Detect which cell encompasses the target text, then output its (x, y) center coordinate. 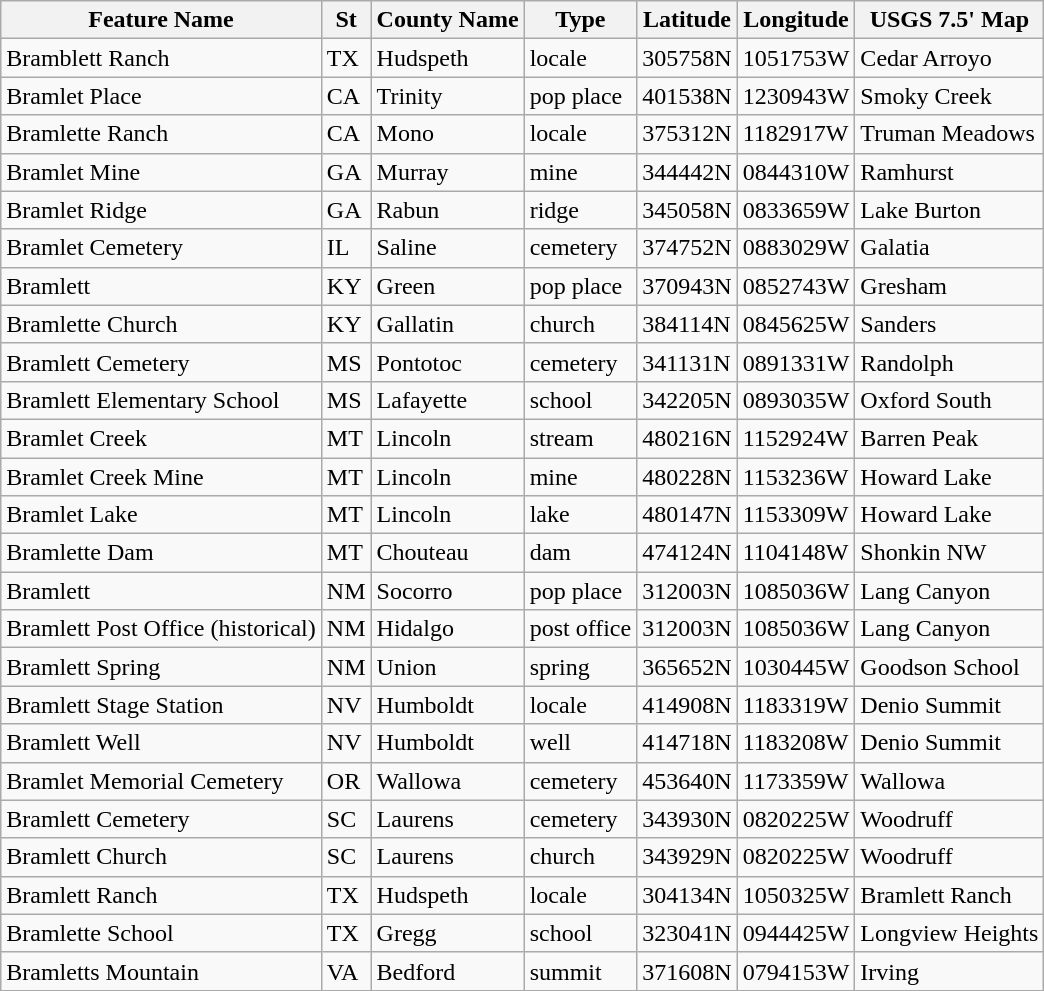
Feature Name (162, 20)
Pontotoc (448, 362)
374752N (687, 248)
Chouteau (448, 553)
summit (580, 971)
Bramlette Dam (162, 553)
Type (580, 20)
480228N (687, 477)
ridge (580, 210)
Saline (448, 248)
Truman Meadows (950, 134)
375312N (687, 134)
County Name (448, 20)
Bramlett Well (162, 743)
0944425W (796, 933)
Irving (950, 971)
401538N (687, 96)
384114N (687, 324)
spring (580, 667)
414908N (687, 705)
Bramlet Creek Mine (162, 477)
stream (580, 438)
0845625W (796, 324)
Lake Burton (950, 210)
Green (448, 286)
well (580, 743)
1030445W (796, 667)
Rabun (448, 210)
Murray (448, 172)
Cedar Arroyo (950, 58)
Gallatin (448, 324)
Goodson School (950, 667)
480216N (687, 438)
dam (580, 553)
480147N (687, 515)
1182917W (796, 134)
Union (448, 667)
1183208W (796, 743)
414718N (687, 743)
1183319W (796, 705)
304134N (687, 895)
Oxford South (950, 400)
343929N (687, 857)
1104148W (796, 553)
Bramlet Lake (162, 515)
0883029W (796, 248)
344442N (687, 172)
VA (346, 971)
1050325W (796, 895)
0893035W (796, 400)
Gresham (950, 286)
Bramlett Elementary School (162, 400)
OR (346, 781)
Mono (448, 134)
342205N (687, 400)
Socorro (448, 591)
Latitude (687, 20)
474124N (687, 553)
Bedford (448, 971)
Bramblett Ranch (162, 58)
Ramhurst (950, 172)
Bramlette School (162, 933)
Shonkin NW (950, 553)
1153236W (796, 477)
Bramlett Church (162, 857)
Bramlet Place (162, 96)
St (346, 20)
0852743W (796, 286)
Hidalgo (448, 629)
Gregg (448, 933)
lake (580, 515)
0833659W (796, 210)
1173359W (796, 781)
Bramlet Mine (162, 172)
Bramlette Ranch (162, 134)
1051753W (796, 58)
341131N (687, 362)
345058N (687, 210)
323041N (687, 933)
Bramlette Church (162, 324)
0891331W (796, 362)
Bramletts Mountain (162, 971)
Bramlet Ridge (162, 210)
Bramlett Spring (162, 667)
Longview Heights (950, 933)
Bramlet Cemetery (162, 248)
1230943W (796, 96)
Barren Peak (950, 438)
453640N (687, 781)
0794153W (796, 971)
1153309W (796, 515)
Bramlet Creek (162, 438)
305758N (687, 58)
Trinity (448, 96)
Randolph (950, 362)
0844310W (796, 172)
Bramlett Post Office (historical) (162, 629)
343930N (687, 819)
Galatia (950, 248)
USGS 7.5' Map (950, 20)
365652N (687, 667)
Bramlet Memorial Cemetery (162, 781)
Sanders (950, 324)
371608N (687, 971)
1152924W (796, 438)
Bramlett Stage Station (162, 705)
IL (346, 248)
370943N (687, 286)
Longitude (796, 20)
Lafayette (448, 400)
post office (580, 629)
Smoky Creek (950, 96)
